Return the (x, y) coordinate for the center point of the cell that contains the specified text.  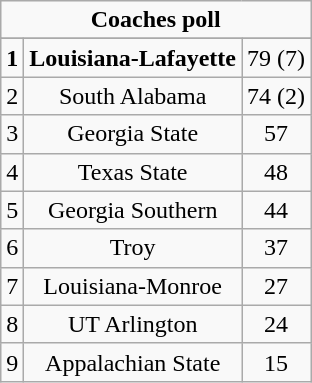
44 (276, 210)
79 (7) (276, 58)
3 (12, 134)
5 (12, 210)
South Alabama (133, 96)
15 (276, 362)
Louisiana-Lafayette (133, 58)
48 (276, 172)
Georgia State (133, 134)
57 (276, 134)
9 (12, 362)
74 (2) (276, 96)
Louisiana-Monroe (133, 286)
Georgia Southern (133, 210)
Coaches poll (156, 20)
UT Arlington (133, 324)
2 (12, 96)
37 (276, 248)
Appalachian State (133, 362)
6 (12, 248)
4 (12, 172)
7 (12, 286)
24 (276, 324)
8 (12, 324)
1 (12, 58)
27 (276, 286)
Texas State (133, 172)
Troy (133, 248)
